For the text-containing cell, return its midpoint in [x, y] coordinate format. 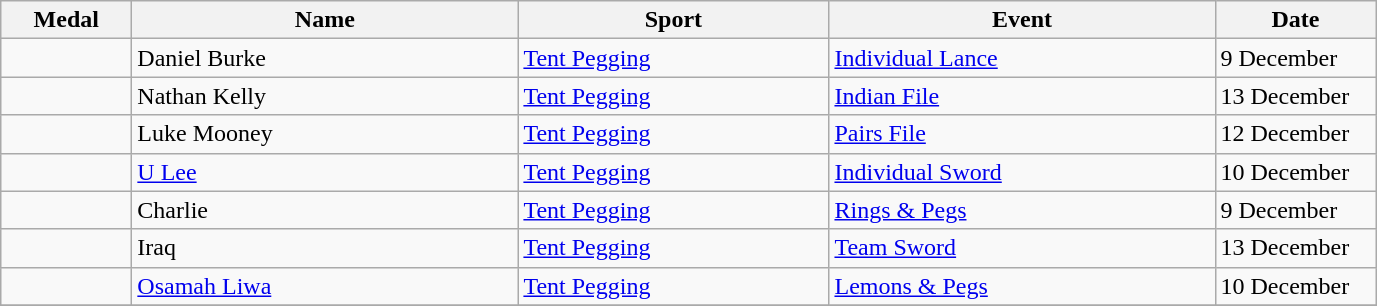
Osamah Liwa [325, 286]
Nathan Kelly [325, 96]
Daniel Burke [325, 58]
Event [1022, 20]
Date [1296, 20]
Rings & Pegs [1022, 210]
12 December [1296, 134]
Name [325, 20]
Charlie [325, 210]
Team Sword [1022, 248]
Sport [674, 20]
Iraq [325, 248]
U Lee [325, 172]
Luke Mooney [325, 134]
Lemons & Pegs [1022, 286]
Indian File [1022, 96]
Medal [66, 20]
Pairs File [1022, 134]
Individual Sword [1022, 172]
Individual Lance [1022, 58]
